Find where the given text appears and provide that cell's center as [x, y] coordinate. 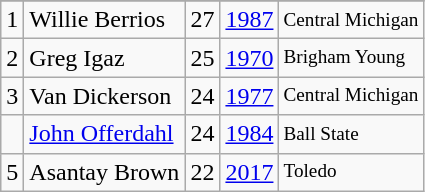
Brigham Young [351, 58]
1970 [250, 58]
Van Dickerson [104, 96]
1 [12, 20]
Toledo [351, 172]
1984 [250, 134]
Greg Igaz [104, 58]
Willie Berrios [104, 20]
1987 [250, 20]
27 [202, 20]
3 [12, 96]
1977 [250, 96]
2 [12, 58]
Asantay Brown [104, 172]
John Offerdahl [104, 134]
5 [12, 172]
22 [202, 172]
Ball State [351, 134]
25 [202, 58]
2017 [250, 172]
